Return the [x, y] coordinate for the center point of the cell that contains the specified text.  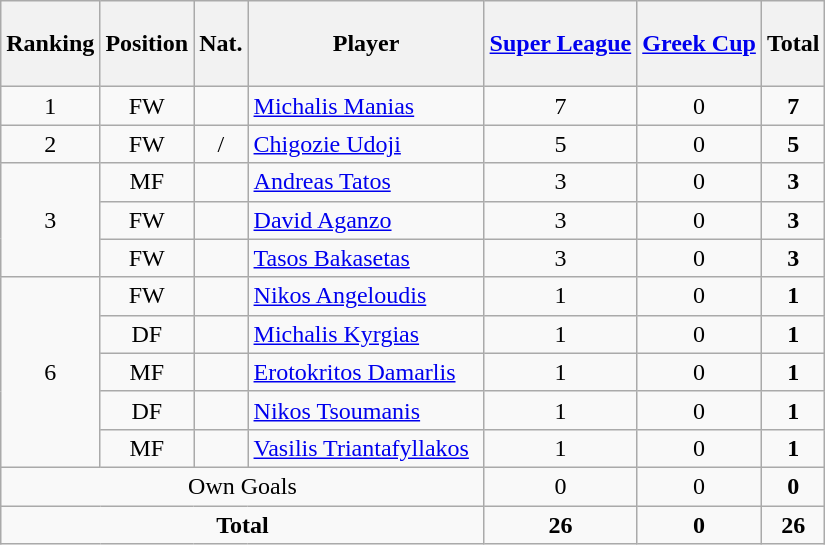
/ [221, 144]
Michalis Manias [366, 106]
Greek Cup [700, 44]
Tasos Bakasetas [366, 258]
David Aganzo [366, 220]
2 [50, 144]
Vasilis Triantafyllakos [366, 448]
Erotokritos Damarlis [366, 372]
Chigozie Udoji [366, 144]
Ranking [50, 44]
Michalis Kyrgias [366, 334]
Nikos Angeloudis [366, 296]
Nikos Tsoumanis [366, 410]
Andreas Tatos [366, 182]
6 [50, 372]
Super League [560, 44]
Nat. [221, 44]
Position [147, 44]
Own Goals [242, 486]
Player [366, 44]
